Capture the cell that displays the provided text and extract its [X, Y] central coordinate. 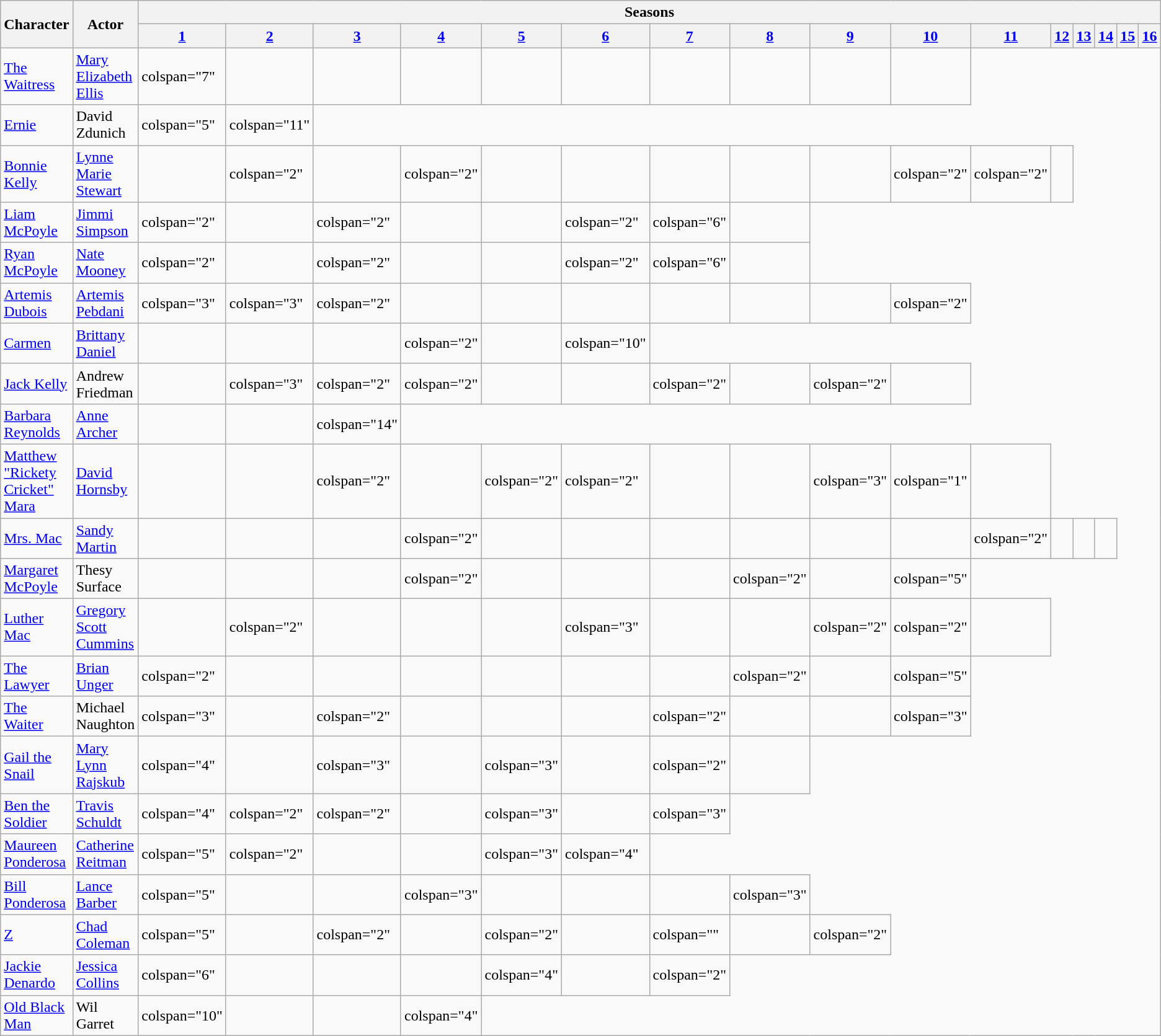
David Hornsby [105, 481]
Anne Archer [105, 424]
Artemis Dubois [37, 303]
colspan="14" [357, 424]
Mary Lynn Rajskub [105, 765]
Ernie [37, 125]
Old Black Man [37, 1016]
Matthew "Rickety Cricket" Mara [37, 481]
Liam McPoyle [37, 222]
2 [269, 36]
Gail the Snail [37, 765]
Carmen [37, 343]
Travis Schuldt [105, 813]
Lance Barber [105, 894]
3 [357, 36]
colspan="7" [182, 76]
7 [690, 36]
Mary Elizabeth Ellis [105, 76]
Actor [105, 24]
Luther Mac [37, 627]
Mrs. Mac [37, 538]
16 [1150, 36]
The Waiter [37, 717]
Margaret McPoyle [37, 579]
Sandy Martin [105, 538]
Artemis Pebdani [105, 303]
Character [37, 24]
4 [441, 36]
12 [1062, 36]
Ben the Soldier [37, 813]
Z [37, 935]
Jimmi Simpson [105, 222]
Jackie Denardo [37, 975]
8 [770, 36]
11 [1011, 36]
Bonnie Kelly [37, 174]
Lynne Marie Stewart [105, 174]
Michael Naughton [105, 717]
10 [931, 36]
14 [1105, 36]
The Waitress [37, 76]
Wil Garret [105, 1016]
Nate Mooney [105, 263]
5 [522, 36]
Brian Unger [105, 676]
Ryan McPoyle [37, 263]
Catherine Reitman [105, 854]
David Zdunich [105, 125]
13 [1084, 36]
Jessica Collins [105, 975]
colspan="1" [931, 481]
9 [850, 36]
Andrew Friedman [105, 383]
Thesy Surface [105, 579]
Bill Ponderosa [37, 894]
colspan="11" [269, 125]
Barbara Reynolds [37, 424]
Gregory Scott Cummins [105, 627]
15 [1128, 36]
6 [606, 36]
The Lawyer [37, 676]
Maureen Ponderosa [37, 854]
Jack Kelly [37, 383]
Chad Coleman [105, 935]
colspan="" [690, 935]
Brittany Daniel [105, 343]
1 [182, 36]
Seasons [649, 12]
